Search for the cell housing the specified text and yield its [x, y] center coordinate. 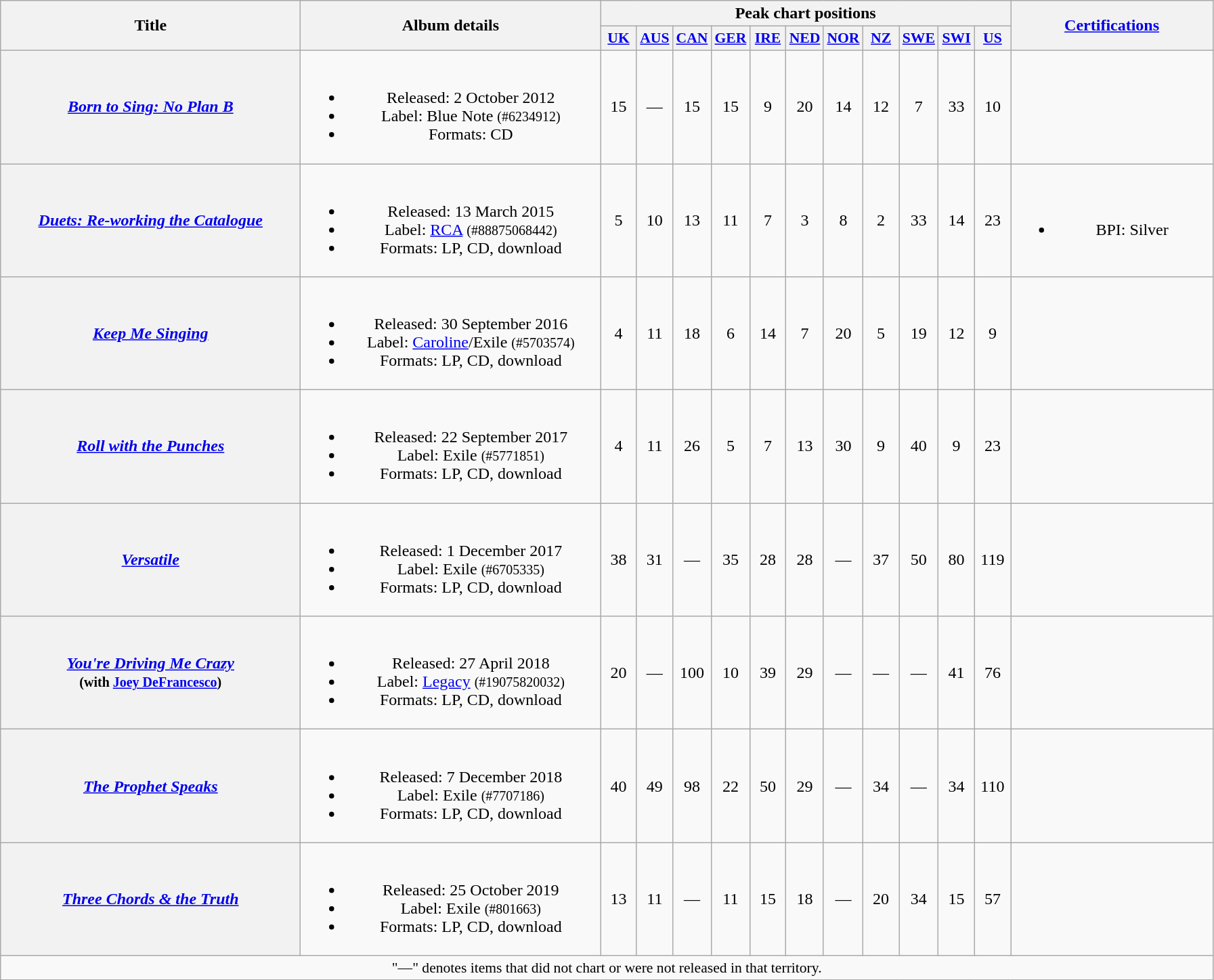
Versatile [150, 559]
119 [993, 559]
You're Driving Me Crazy(with Joey DeFrancesco) [150, 673]
Released: 7 December 2018Label: Exile (#7707186)Formats: LP, CD, download [451, 786]
AUS [654, 39]
38 [619, 559]
110 [993, 786]
Released: 2 October 2012Label: Blue Note (#6234912)Formats: CD [451, 107]
Certifications [1112, 26]
"—" denotes items that did not chart or were not released in that territory. [607, 968]
Released: 30 September 2016Label: Caroline/Exile (#5703574)Formats: LP, CD, download [451, 333]
Released: 25 October 2019Label: Exile (#801663)Formats: LP, CD, download [451, 899]
IRE [768, 39]
26 [692, 447]
98 [692, 786]
Released: 27 April 2018Label: Legacy (#19075820032)Formats: LP, CD, download [451, 673]
US [993, 39]
30 [843, 447]
GER [730, 39]
CAN [692, 39]
SWI [956, 39]
NED [805, 39]
The Prophet Speaks [150, 786]
57 [993, 899]
3 [805, 221]
BPI: Silver [1112, 221]
76 [993, 673]
19 [919, 333]
41 [956, 673]
Keep Me Singing [150, 333]
Released: 22 September 2017Label: Exile (#5771851)Formats: LP, CD, download [451, 447]
Roll with the Punches [150, 447]
Album details [451, 26]
Released: 13 March 2015Label: RCA (#88875068442)Formats: LP, CD, download [451, 221]
49 [654, 786]
Peak chart positions [806, 14]
22 [730, 786]
NZ [880, 39]
39 [768, 673]
Duets: Re-working the Catalogue [150, 221]
UK [619, 39]
Released: 1 December 2017Label: Exile (#6705335)Formats: LP, CD, download [451, 559]
Born to Sing: No Plan B [150, 107]
37 [880, 559]
2 [880, 221]
31 [654, 559]
Three Chords & the Truth [150, 899]
80 [956, 559]
6 [730, 333]
SWE [919, 39]
Title [150, 26]
35 [730, 559]
NOR [843, 39]
8 [843, 221]
100 [692, 673]
